Find where the given text appears and provide that cell's center as [X, Y] coordinate. 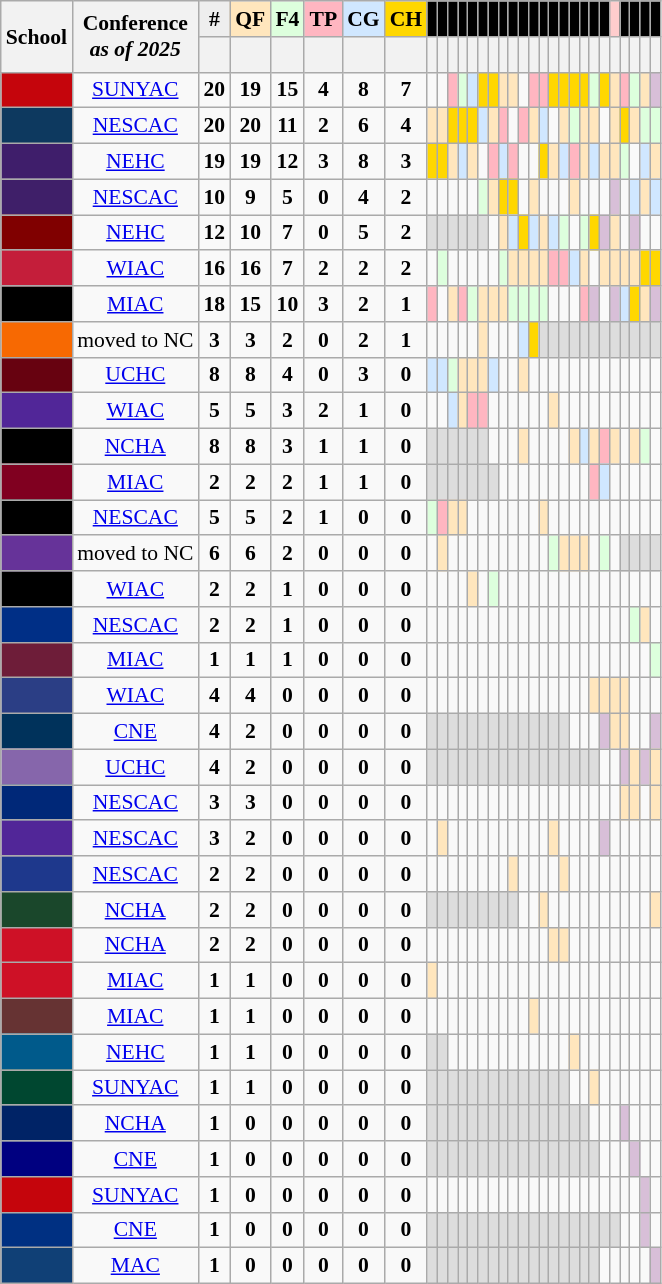
Conferenceas of 2025 [135, 36]
9 [250, 197]
School [36, 36]
11 [287, 126]
# [215, 19]
CG [364, 19]
CH [406, 19]
18 [215, 304]
QF [250, 19]
TP [323, 19]
MAC [135, 1266]
F4 [287, 19]
